Capture the cell that displays the provided text and extract its [X, Y] central coordinate. 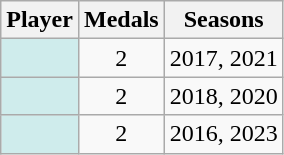
Seasons [224, 20]
2018, 2020 [224, 96]
Medals [121, 20]
2017, 2021 [224, 58]
Player [40, 20]
2016, 2023 [224, 134]
